Extract the [X, Y] coordinate from the center of the cell holding the provided text.  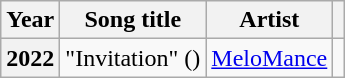
Song title [133, 20]
Year [30, 20]
2022 [30, 58]
MeloMance [270, 58]
Artist [270, 20]
"Invitation" () [133, 58]
